For the text-containing cell, return its midpoint in (X, Y) coordinate format. 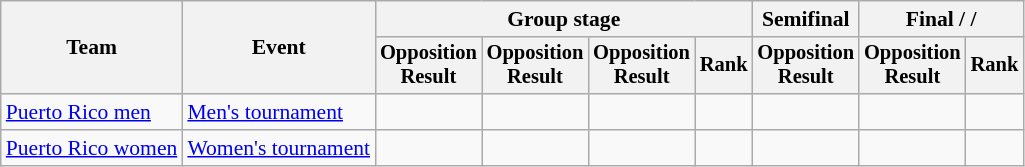
Men's tournament (278, 112)
Women's tournament (278, 148)
Event (278, 48)
Semifinal (806, 19)
Final / / (941, 19)
Team (92, 48)
Puerto Rico men (92, 112)
Group stage (564, 19)
Puerto Rico women (92, 148)
